Determine the (X, Y) coordinate at the center of the cell enclosing the given text.  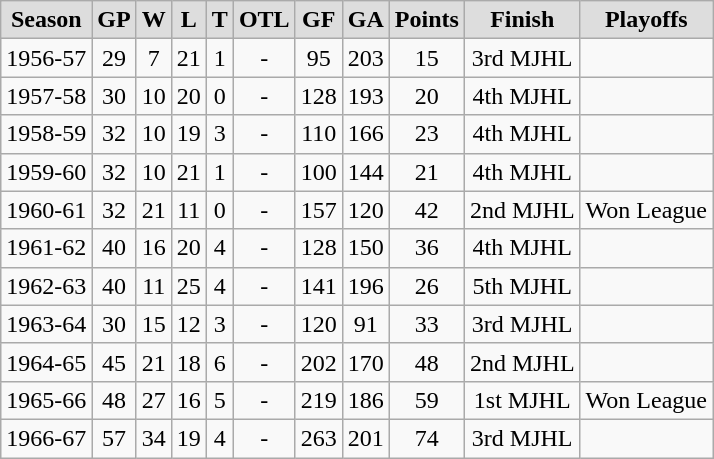
5th MJHL (522, 286)
196 (366, 286)
1961-62 (46, 248)
186 (366, 400)
74 (426, 438)
GA (366, 20)
1st MJHL (522, 400)
202 (318, 362)
Playoffs (646, 20)
193 (366, 96)
1958-59 (46, 134)
1966-67 (46, 438)
150 (366, 248)
170 (366, 362)
1957-58 (46, 96)
144 (366, 172)
29 (114, 58)
Points (426, 20)
6 (220, 362)
23 (426, 134)
Finish (522, 20)
W (154, 20)
203 (366, 58)
95 (318, 58)
1960-61 (46, 210)
1963-64 (46, 324)
1956-57 (46, 58)
GP (114, 20)
1964-65 (46, 362)
263 (318, 438)
L (188, 20)
27 (154, 400)
100 (318, 172)
Season (46, 20)
34 (154, 438)
7 (154, 58)
110 (318, 134)
5 (220, 400)
GF (318, 20)
45 (114, 362)
33 (426, 324)
201 (366, 438)
57 (114, 438)
36 (426, 248)
157 (318, 210)
1965-66 (46, 400)
141 (318, 286)
OTL (264, 20)
25 (188, 286)
59 (426, 400)
42 (426, 210)
1962-63 (46, 286)
166 (366, 134)
1959-60 (46, 172)
T (220, 20)
12 (188, 324)
18 (188, 362)
26 (426, 286)
91 (366, 324)
219 (318, 400)
